Identify which cell holds the provided text, then report its (x, y) central coordinate. 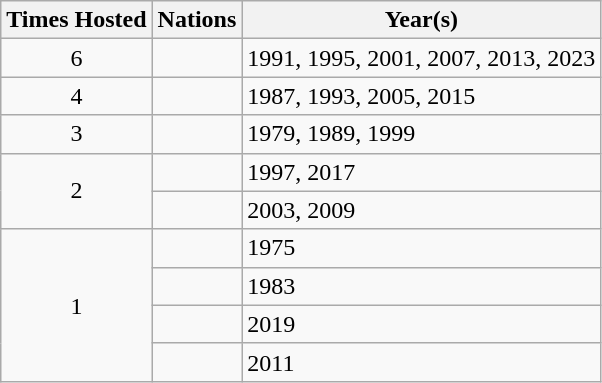
1 (76, 305)
1975 (422, 248)
4 (76, 96)
2019 (422, 324)
2011 (422, 362)
1987, 1993, 2005, 2015 (422, 96)
2003, 2009 (422, 210)
1991, 1995, 2001, 2007, 2013, 2023 (422, 58)
3 (76, 134)
2 (76, 191)
Year(s) (422, 20)
6 (76, 58)
1983 (422, 286)
Times Hosted (76, 20)
Nations (197, 20)
1997, 2017 (422, 172)
1979, 1989, 1999 (422, 134)
